From the cell containing the given text, extract its center point as (X, Y) coordinate. 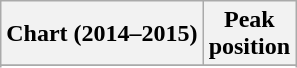
Chart (2014–2015) (102, 34)
Peakposition (249, 34)
